Search for the cell housing the specified text and yield its [X, Y] center coordinate. 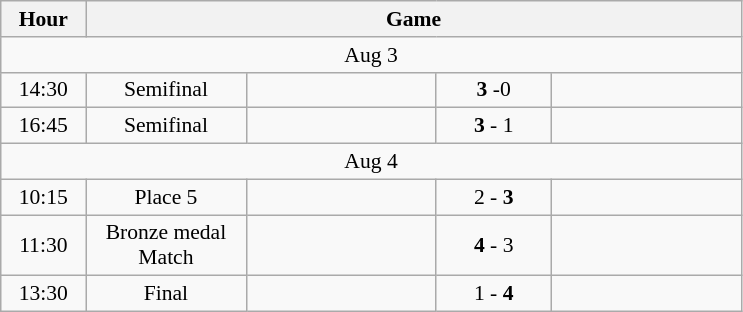
14:30 [44, 90]
16:45 [44, 126]
Place 5 [166, 197]
Aug 4 [372, 162]
11:30 [44, 246]
4 - 3 [494, 246]
Game [414, 19]
Bronze medal Match [166, 246]
3 - 1 [494, 126]
1 - 4 [494, 294]
2 - 3 [494, 197]
10:15 [44, 197]
3 -0 [494, 90]
Final [166, 294]
13:30 [44, 294]
Aug 3 [372, 55]
Hour [44, 19]
